From the cell containing the given text, extract its center point as [X, Y] coordinate. 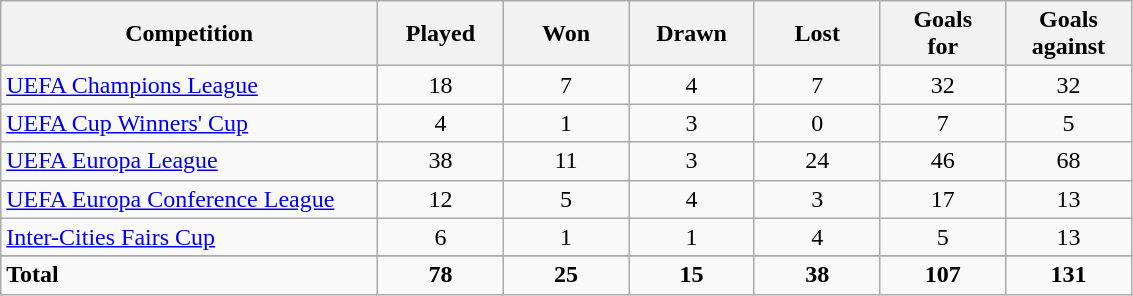
Won [566, 34]
24 [817, 161]
18 [441, 85]
0 [817, 123]
12 [441, 199]
Drawn [692, 34]
UEFA Cup Winners' Cup [190, 123]
6 [441, 237]
15 [692, 275]
Total [190, 275]
17 [943, 199]
Played [441, 34]
68 [1069, 161]
UEFA Europa Conference League [190, 199]
107 [943, 275]
UEFA Europa League [190, 161]
Goalsagainst [1069, 34]
Goalsfor [943, 34]
Competition [190, 34]
131 [1069, 275]
11 [566, 161]
78 [441, 275]
Lost [817, 34]
25 [566, 275]
Inter-Cities Fairs Cup [190, 237]
46 [943, 161]
UEFA Champions League [190, 85]
